Extract the (X, Y) coordinate from the center of the cell holding the provided text.  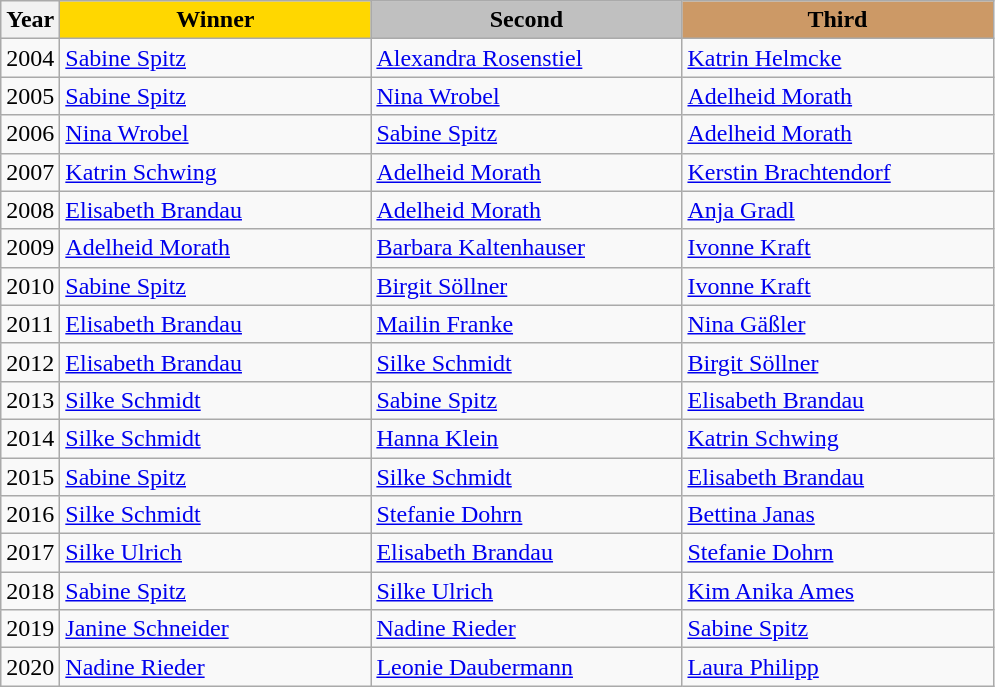
Second (526, 20)
2012 (30, 362)
2008 (30, 210)
Leonie Daubermann (526, 667)
Janine Schneider (216, 629)
Kim Anika Ames (838, 591)
2007 (30, 172)
Hanna Klein (526, 438)
2004 (30, 58)
Alexandra Rosenstiel (526, 58)
2015 (30, 477)
Anja Gradl (838, 210)
Winner (216, 20)
Third (838, 20)
Bettina Janas (838, 515)
2013 (30, 400)
2005 (30, 96)
2009 (30, 248)
Laura Philipp (838, 667)
Katrin Helmcke (838, 58)
2010 (30, 286)
Mailin Franke (526, 324)
Year (30, 20)
Barbara Kaltenhauser (526, 248)
2006 (30, 134)
2017 (30, 553)
2011 (30, 324)
2020 (30, 667)
Kerstin Brachtendorf (838, 172)
2019 (30, 629)
2018 (30, 591)
2014 (30, 438)
2016 (30, 515)
Nina Gäßler (838, 324)
